Search for the cell housing the specified text and yield its [X, Y] center coordinate. 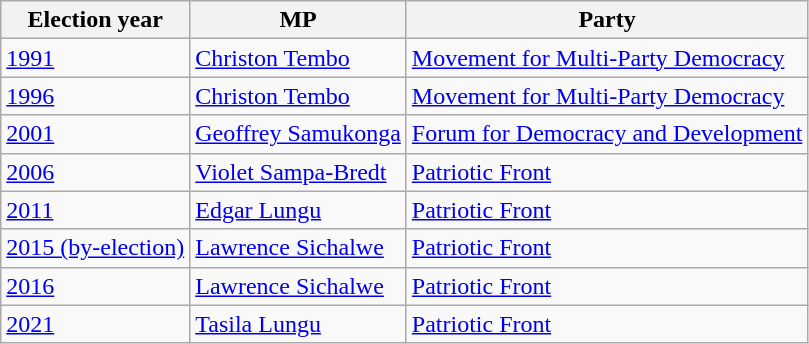
2006 [96, 172]
2011 [96, 210]
Party [607, 20]
2021 [96, 324]
Forum for Democracy and Development [607, 134]
Violet Sampa-Bredt [298, 172]
Tasila Lungu [298, 324]
1996 [96, 96]
Election year [96, 20]
1991 [96, 58]
Geoffrey Samukonga [298, 134]
2015 (by-election) [96, 248]
MP [298, 20]
2001 [96, 134]
2016 [96, 286]
Edgar Lungu [298, 210]
